Pinpoint the cell where the given text exists, returning its [x, y] midpoint coordinate. 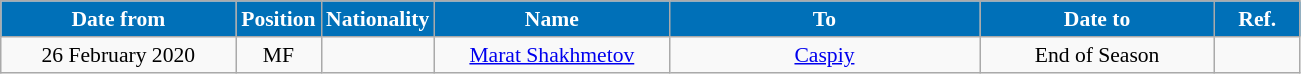
MF [278, 55]
26 February 2020 [118, 55]
Date to [1098, 19]
To [824, 19]
Name [552, 19]
Ref. [1258, 19]
Date from [118, 19]
Nationality [378, 19]
Caspiy [824, 55]
End of Season [1098, 55]
Position [278, 19]
Marat Shakhmetov [552, 55]
